Output the (X, Y) coordinate of the center of the cell containing the given text.  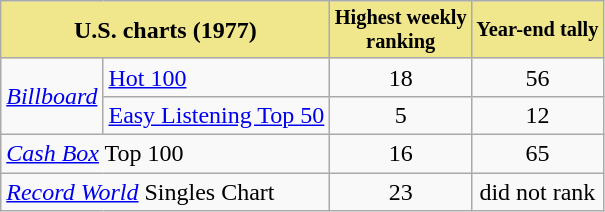
Year-end tally (537, 30)
65 (537, 154)
Cash Box Top 100 (166, 154)
12 (537, 115)
18 (401, 77)
did not rank (537, 192)
5 (401, 115)
56 (537, 77)
Record World Singles Chart (166, 192)
Hot 100 (216, 77)
U.S. charts (1977) (166, 30)
23 (401, 192)
Easy Listening Top 50 (216, 115)
16 (401, 154)
Highest weekly ranking (401, 30)
Billboard (52, 96)
